Detect which cell encompasses the target text, then output its (X, Y) center coordinate. 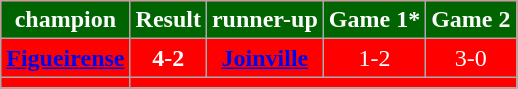
runner-up (264, 20)
Result (168, 20)
Game 1* (374, 20)
Game 2 (471, 20)
Joinville (264, 58)
4-2 (168, 58)
3-0 (471, 58)
1-2 (374, 58)
champion (66, 20)
Figueirense (66, 58)
